Locate the cell with the specified text and output its (x, y) center coordinate. 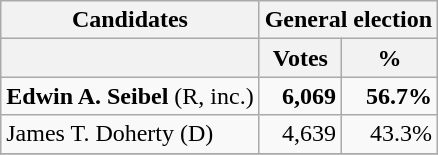
Votes (300, 58)
4,639 (300, 134)
56.7% (390, 96)
Edwin A. Seibel (R, inc.) (130, 96)
6,069 (300, 96)
General election (348, 20)
% (390, 58)
James T. Doherty (D) (130, 134)
Candidates (130, 20)
43.3% (390, 134)
